Output the [x, y] coordinate of the center of the cell containing the given text.  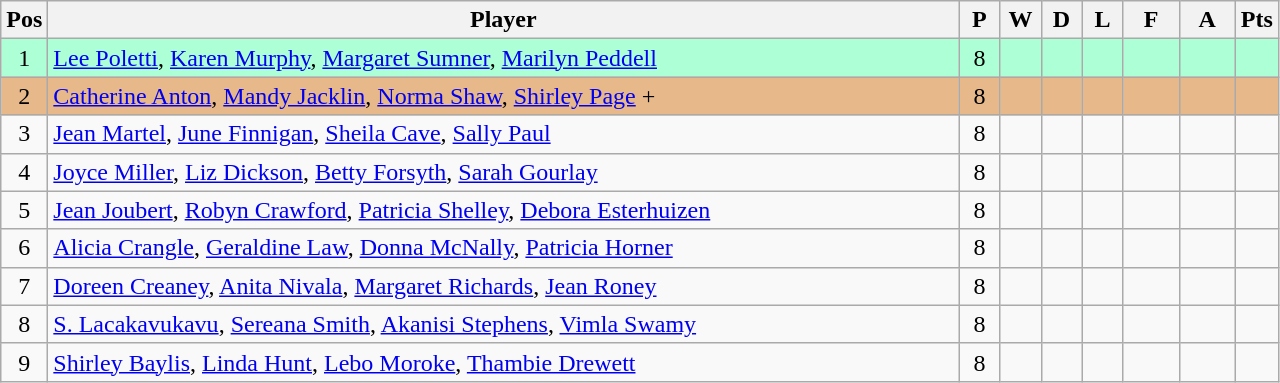
4 [24, 172]
Pos [24, 20]
P [980, 20]
Jean Joubert, Robyn Crawford, Patricia Shelley, Debora Esterhuizen [504, 210]
3 [24, 134]
Jean Martel, June Finnigan, Sheila Cave, Sally Paul [504, 134]
D [1062, 20]
6 [24, 248]
7 [24, 286]
S. Lacakavukavu, Sereana Smith, Akanisi Stephens, Vimla Swamy [504, 324]
9 [24, 362]
F [1151, 20]
2 [24, 96]
1 [24, 58]
Lee Poletti, Karen Murphy, Margaret Sumner, Marilyn Peddell [504, 58]
Alicia Crangle, Geraldine Law, Donna McNally, Patricia Horner [504, 248]
L [1102, 20]
Joyce Miller, Liz Dickson, Betty Forsyth, Sarah Gourlay [504, 172]
Catherine Anton, Mandy Jacklin, Norma Shaw, Shirley Page + [504, 96]
Pts [1256, 20]
W [1020, 20]
Player [504, 20]
5 [24, 210]
Shirley Baylis, Linda Hunt, Lebo Moroke, Thambie Drewett [504, 362]
Doreen Creaney, Anita Nivala, Margaret Richards, Jean Roney [504, 286]
A [1207, 20]
